Detect which cell encompasses the target text, then output its (X, Y) center coordinate. 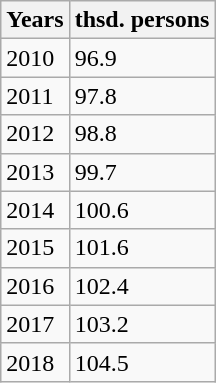
101.6 (142, 248)
2018 (35, 362)
2010 (35, 58)
102.4 (142, 286)
97.8 (142, 96)
2016 (35, 286)
100.6 (142, 210)
103.2 (142, 324)
2012 (35, 134)
2014 (35, 210)
98.8 (142, 134)
99.7 (142, 172)
Years (35, 20)
2013 (35, 172)
104.5 (142, 362)
thsd. persons (142, 20)
2015 (35, 248)
96.9 (142, 58)
2017 (35, 324)
2011 (35, 96)
